Locate the cell with the specified text and output its [x, y] center coordinate. 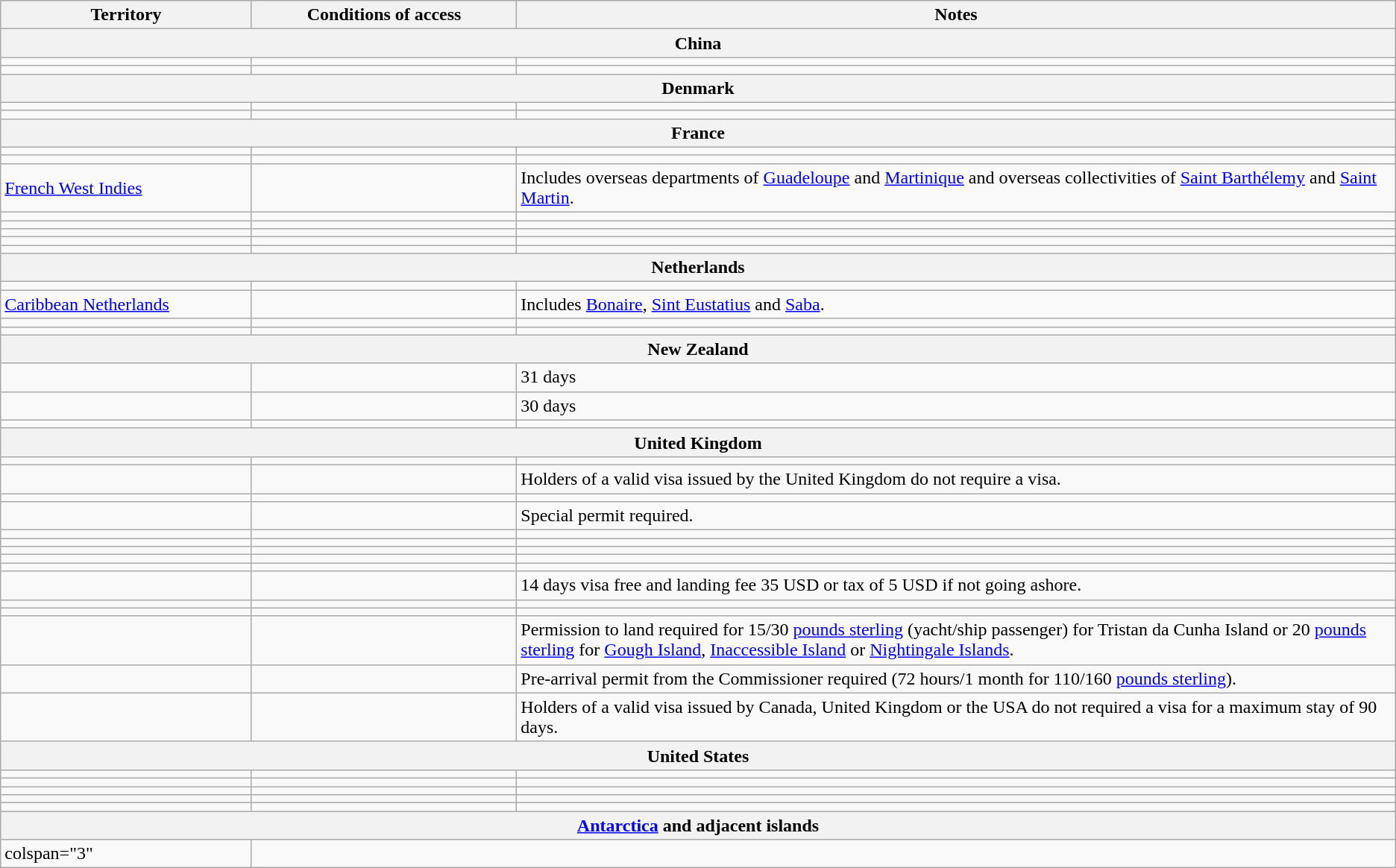
Holders of a valid visa issued by Canada, United Kingdom or the USA do not required a visa for a maximum stay of 90 days. [956, 717]
New Zealand [698, 349]
Conditions of access [383, 15]
Includes overseas departments of Guadeloupe and Martinique and overseas collectivities of Saint Barthélemy and Saint Martin. [956, 188]
Territory [127, 15]
31 days [956, 377]
30 days [956, 406]
Netherlands [698, 268]
China [698, 43]
Holders of a valid visa issued by the United Kingdom do not require a visa. [956, 479]
Includes Bonaire, Sint Eustatius and Saba. [956, 304]
United Kingdom [698, 442]
French West Indies [127, 188]
14 days visa free and landing fee 35 USD or tax of 5 USD if not going ashore. [956, 585]
colspan="3" [127, 854]
Antarctica and adjacent islands [698, 825]
Special permit required. [956, 516]
Pre-arrival permit from the Commissioner required (72 hours/1 month for 110/160 pounds sterling). [956, 679]
United States [698, 755]
France [698, 133]
Caribbean Netherlands [127, 304]
Notes [956, 15]
Denmark [698, 88]
